Capture the cell that displays the provided text and extract its (x, y) central coordinate. 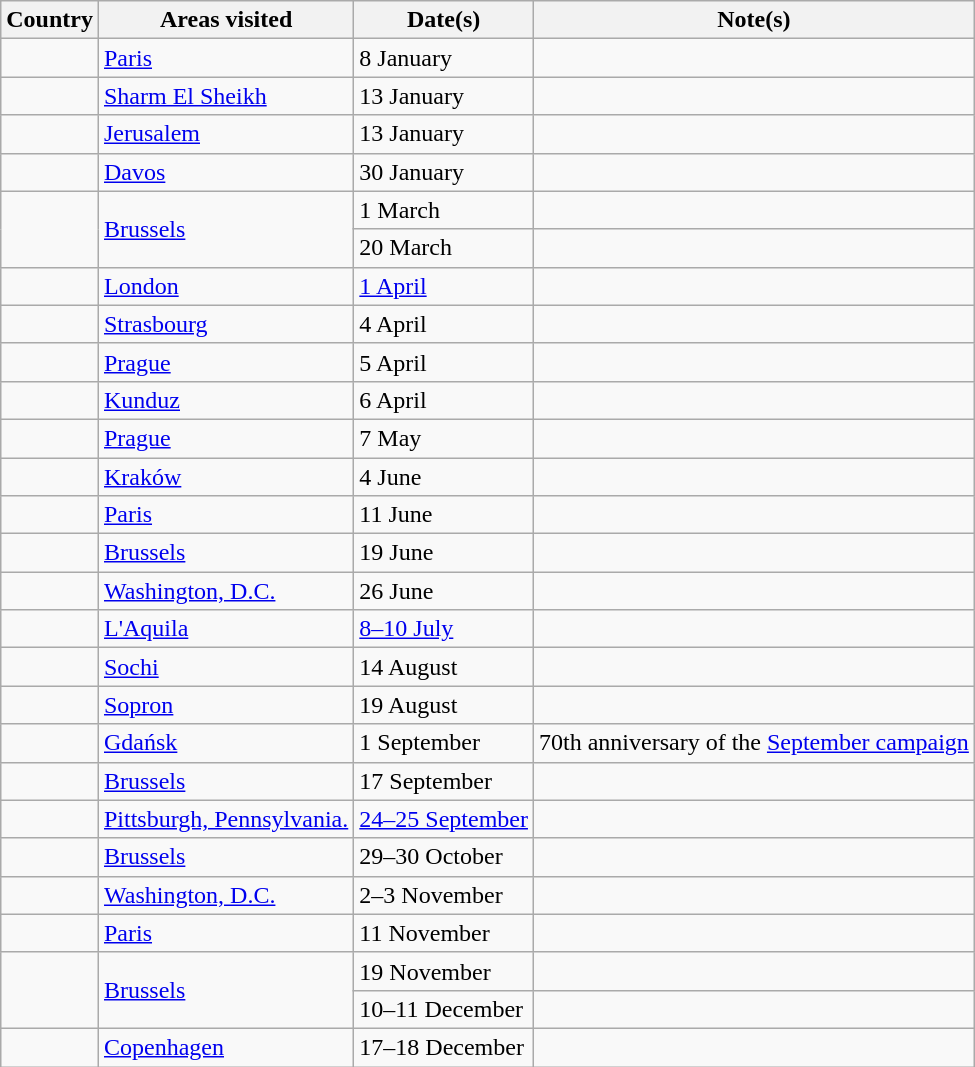
Kunduz (226, 400)
17–18 December (444, 1047)
17 September (444, 781)
20 March (444, 248)
Davos (226, 172)
11 June (444, 515)
6 April (444, 400)
8 January (444, 58)
26 June (444, 591)
Strasbourg (226, 324)
London (226, 286)
19 November (444, 971)
11 November (444, 933)
7 May (444, 438)
1 September (444, 743)
L'Aquila (226, 629)
5 April (444, 362)
19 August (444, 705)
Copenhagen (226, 1047)
Date(s) (444, 20)
Country (50, 20)
19 June (444, 553)
29–30 October (444, 857)
24–25 September (444, 819)
1 April (444, 286)
Jerusalem (226, 134)
2–3 November (444, 895)
Sharm El Sheikh (226, 96)
4 June (444, 477)
30 January (444, 172)
14 August (444, 667)
Areas visited (226, 20)
1 March (444, 210)
4 April (444, 324)
Note(s) (754, 20)
Gdańsk (226, 743)
8–10 July (444, 629)
Kraków (226, 477)
70th anniversary of the September campaign (754, 743)
Sopron (226, 705)
Sochi (226, 667)
10–11 December (444, 1009)
Pittsburgh, Pennsylvania. (226, 819)
